Return [X, Y] of the center of cell containing provided text 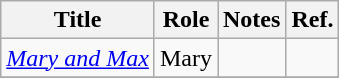
Role [186, 20]
Notes [252, 20]
Mary [186, 58]
Ref. [312, 20]
Mary and Max [78, 58]
Title [78, 20]
